Scan for the cell matching the given text and deliver its (x, y) coordinate at center. 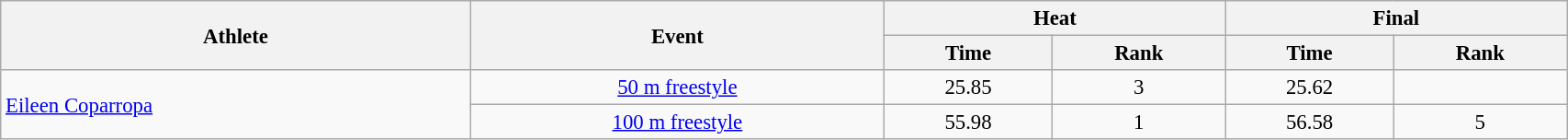
Heat (1055, 18)
100 m freestyle (677, 122)
3 (1139, 87)
25.62 (1310, 87)
56.58 (1310, 122)
5 (1481, 122)
50 m freestyle (677, 87)
Event (677, 35)
Athlete (235, 35)
25.85 (968, 87)
55.98 (968, 122)
Final (1396, 18)
1 (1139, 122)
Eileen Coparropa (235, 105)
